Extract the [X, Y] coordinate from the center of the cell holding the provided text.  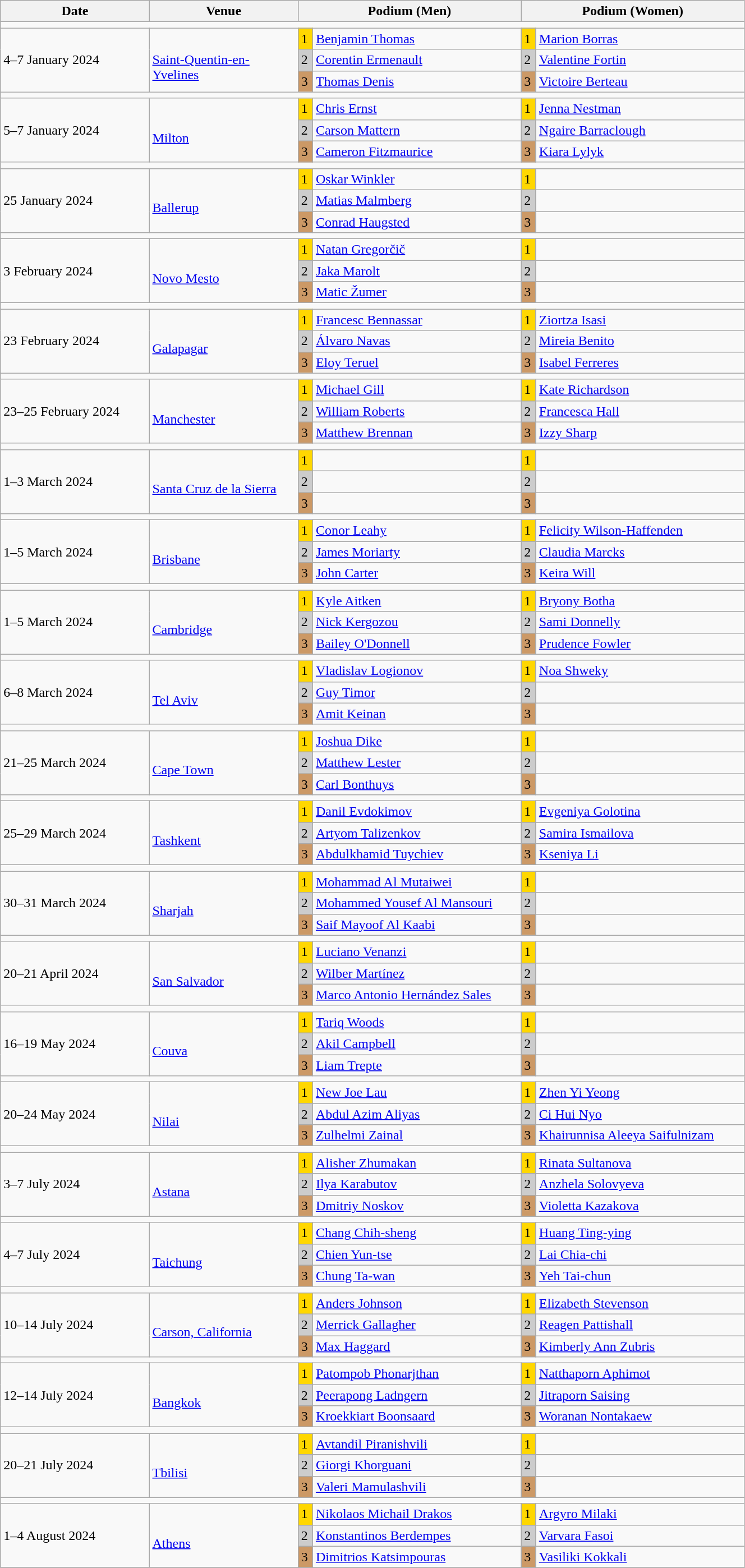
Matthew Brennan [416, 433]
Nikolaos Michail Drakos [416, 1514]
Sami Donnelly [640, 622]
Chris Ernst [416, 109]
Kseniya Li [640, 854]
3 February 2024 [75, 271]
Evgeniya Golotina [640, 812]
Cameron Fitzmaurice [416, 151]
Mohammed Yousef Al Mansouri [416, 903]
5–7 January 2024 [75, 130]
Varvara Fasoi [640, 1535]
Santa Cruz de la Sierra [223, 481]
Date [75, 11]
Peerapong Ladngern [416, 1395]
Conor Leahy [416, 531]
William Roberts [416, 411]
Khairunnisa Aleeya Saifulnizam [640, 1135]
Isabel Ferreres [640, 362]
Luciano Venanzi [416, 952]
4–7 January 2024 [75, 60]
Rinata Sultanova [640, 1163]
Milton [223, 130]
Tbilisi [223, 1465]
Lai Chia-chi [640, 1254]
Huang Ting-ying [640, 1233]
Astana [223, 1184]
Bailey O'Donnell [416, 643]
Tel Aviv [223, 692]
Marco Antonio Hernández Sales [416, 995]
Eloy Teruel [416, 362]
23 February 2024 [75, 341]
23–25 February 2024 [75, 411]
Thomas Denis [416, 81]
Claudia Marcks [640, 552]
Nick Kergozou [416, 622]
Kroekkiart Boonsaard [416, 1417]
Cambridge [223, 622]
Sharjah [223, 903]
Athens [223, 1535]
Kimberly Ann Zubris [640, 1346]
Jaka Marolt [416, 271]
20–21 April 2024 [75, 973]
Kate Richardson [640, 390]
1–3 March 2024 [75, 481]
3–7 July 2024 [75, 1184]
Valeri Mamulashvili [416, 1487]
Ballerup [223, 200]
Kiara Lylyk [640, 151]
Podium (Men) [410, 11]
Carson, California [223, 1325]
Avtandil Piranishvili [416, 1444]
Artyom Talizenkov [416, 833]
Yeh Tai-chun [640, 1276]
Victoire Berteau [640, 81]
Dimitrios Katsimpouras [416, 1557]
Giorgi Khorguani [416, 1465]
Amit Keinan [416, 714]
Cape Town [223, 762]
Chien Yun-tse [416, 1254]
Marion Borras [640, 39]
Elizabeth Stevenson [640, 1303]
30–31 March 2024 [75, 903]
20–21 July 2024 [75, 1465]
Francesc Bennassar [416, 320]
Brisbane [223, 552]
Couva [223, 1043]
Liam Trepte [416, 1065]
Joshua Dike [416, 741]
Benjamin Thomas [416, 39]
Max Haggard [416, 1346]
New Joe Lau [416, 1093]
Felicity Wilson-Haffenden [640, 531]
Nilai [223, 1114]
21–25 March 2024 [75, 762]
Valentine Fortin [640, 60]
Ci Hui Nyo [640, 1114]
Zhen Yi Yeong [640, 1093]
Zulhelmi Zainal [416, 1135]
Bangkok [223, 1395]
Reagen Pattishall [640, 1325]
Anders Johnson [416, 1303]
Saint-Quentin-en-Yvelines [223, 60]
Vasiliki Kokkali [640, 1557]
Konstantinos Berdempes [416, 1535]
Michael Gill [416, 390]
Corentin Ermenault [416, 60]
Ilya Karabutov [416, 1184]
Carson Mattern [416, 130]
Merrick Gallagher [416, 1325]
Tariq Woods [416, 1022]
25 January 2024 [75, 200]
Matias Malmberg [416, 200]
James Moriarty [416, 552]
12–14 July 2024 [75, 1395]
6–8 March 2024 [75, 692]
Alisher Zhumakan [416, 1163]
Galapagar [223, 341]
Novo Mesto [223, 271]
Chung Ta-wan [416, 1276]
Matthew Lester [416, 762]
Guy Timor [416, 692]
Podium (Women) [633, 11]
Violetta Kazakova [640, 1206]
Abdulkhamid Tuychiev [416, 854]
Danil Evdokimov [416, 812]
Noa Shweky [640, 671]
Bryony Botha [640, 601]
Patompob Phonarjthan [416, 1374]
Tashkent [223, 833]
Ngaire Barraclough [640, 130]
10–14 July 2024 [75, 1325]
Samira Ismailova [640, 833]
Oskar Winkler [416, 179]
Manchester [223, 411]
Álvaro Navas [416, 341]
Jenna Nestman [640, 109]
John Carter [416, 573]
Mireia Benito [640, 341]
1–4 August 2024 [75, 1535]
Prudence Fowler [640, 643]
Natthaporn Aphimot [640, 1374]
Anzhela Solovyeva [640, 1184]
Conrad Haugsted [416, 222]
4–7 July 2024 [75, 1254]
Taichung [223, 1254]
16–19 May 2024 [75, 1043]
Woranan Nontakaew [640, 1417]
Saif Mayoof Al Kaabi [416, 925]
Carl Bonthuys [416, 784]
Venue [223, 11]
Akil Campbell [416, 1043]
Mohammad Al Mutaiwei [416, 882]
Abdul Azim Aliyas [416, 1114]
Matic Žumer [416, 292]
Keira Will [640, 573]
Natan Gregorčič [416, 250]
San Salvador [223, 973]
20–24 May 2024 [75, 1114]
Francesca Hall [640, 411]
Wilber Martínez [416, 973]
Dmitriy Noskov [416, 1206]
Jitraporn Saising [640, 1395]
Ziortza Isasi [640, 320]
Vladislav Logionov [416, 671]
Izzy Sharp [640, 433]
Argyro Milaki [640, 1514]
Chang Chih-sheng [416, 1233]
25–29 March 2024 [75, 833]
Kyle Aitken [416, 601]
